From the cell containing the given text, extract its center point as (X, Y) coordinate. 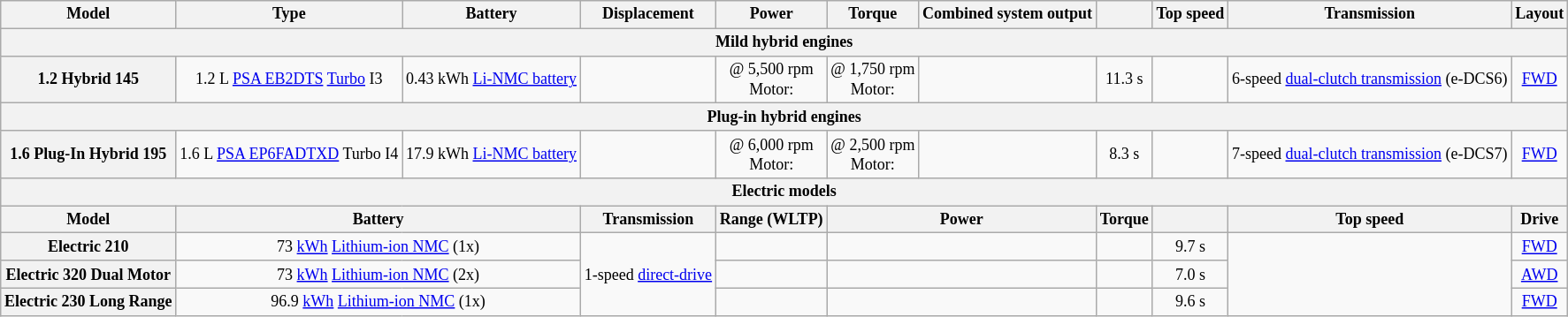
Range (WLTP) (771, 219)
96.9 kWh Lithium-ion NMC (1x) (379, 302)
1.6 L PSA EP6FADTXD Turbo I4 (289, 155)
Drive (1540, 219)
Plug-in hybrid engines (784, 117)
Electric models (784, 192)
Displacement (647, 14)
7.0 s (1190, 274)
1.6 Plug-In Hybrid 195 (88, 155)
@ 6,000 rpmMotor: (771, 155)
1-speed direct-drive (647, 275)
1.2 Hybrid 145 (88, 79)
11.3 s (1124, 79)
8.3 s (1124, 155)
@ 5,500 rpmMotor: (771, 79)
AWD (1540, 274)
Mild hybrid engines (784, 42)
1.2 L PSA EB2DTS Turbo I3 (289, 79)
0.43 kWh Li-NMC battery (492, 79)
Combined system output (1008, 14)
6-speed dual-clutch transmission (e-DCS6) (1370, 79)
73 kWh Lithium-ion NMC (2x) (379, 274)
Electric 230 Long Range (88, 302)
Type (289, 14)
Electric 210 (88, 247)
7-speed dual-clutch transmission (e-DCS7) (1370, 155)
@ 1,750 rpmMotor: (873, 79)
Electric 320 Dual Motor (88, 274)
73 kWh Lithium-ion NMC (1x) (379, 247)
17.9 kWh Li-NMC battery (492, 155)
9.7 s (1190, 247)
@ 2,500 rpmMotor: (873, 155)
9.6 s (1190, 302)
Layout (1540, 14)
